Identify which cell holds the provided text, then report its (x, y) central coordinate. 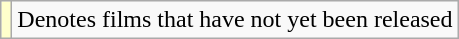
Denotes films that have not yet been released (235, 20)
